Output the [x, y] coordinate of the center of the cell containing the given text.  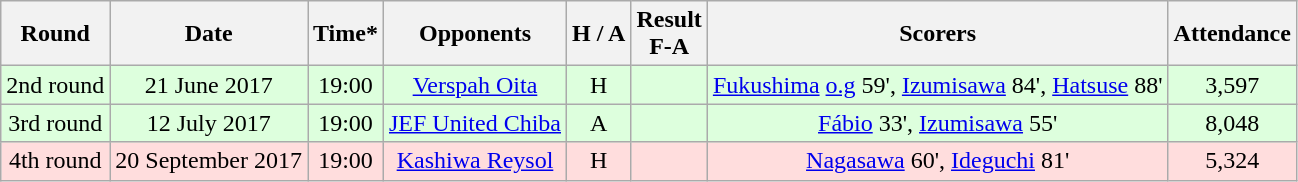
Fábio 33', Izumisawa 55' [938, 123]
Attendance [1232, 34]
Opponents [474, 34]
Scorers [938, 34]
Kashiwa Reysol [474, 161]
Verspah Oita [474, 85]
ResultF-A [669, 34]
3,597 [1232, 85]
2nd round [56, 85]
Date [209, 34]
H / A [599, 34]
Nagasawa 60', Ideguchi 81' [938, 161]
8,048 [1232, 123]
Time* [346, 34]
21 June 2017 [209, 85]
A [599, 123]
4th round [56, 161]
20 September 2017 [209, 161]
12 July 2017 [209, 123]
Round [56, 34]
3rd round [56, 123]
JEF United Chiba [474, 123]
5,324 [1232, 161]
Fukushima o.g 59', Izumisawa 84', Hatsuse 88' [938, 85]
